Return the (x, y) coordinate for the center point of the cell that contains the specified text.  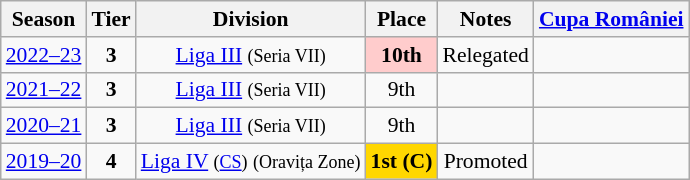
Cupa României (612, 19)
2022–23 (44, 55)
10th (402, 55)
Relegated (485, 55)
Division (251, 19)
Place (402, 19)
Season (44, 19)
Liga IV (CS) (Oravița Zone) (251, 162)
4 (110, 162)
2019–20 (44, 162)
1st (C) (402, 162)
Promoted (485, 162)
2021–22 (44, 90)
2020–21 (44, 126)
Tier (110, 19)
Notes (485, 19)
